For the text-containing cell, return its midpoint in [X, Y] coordinate format. 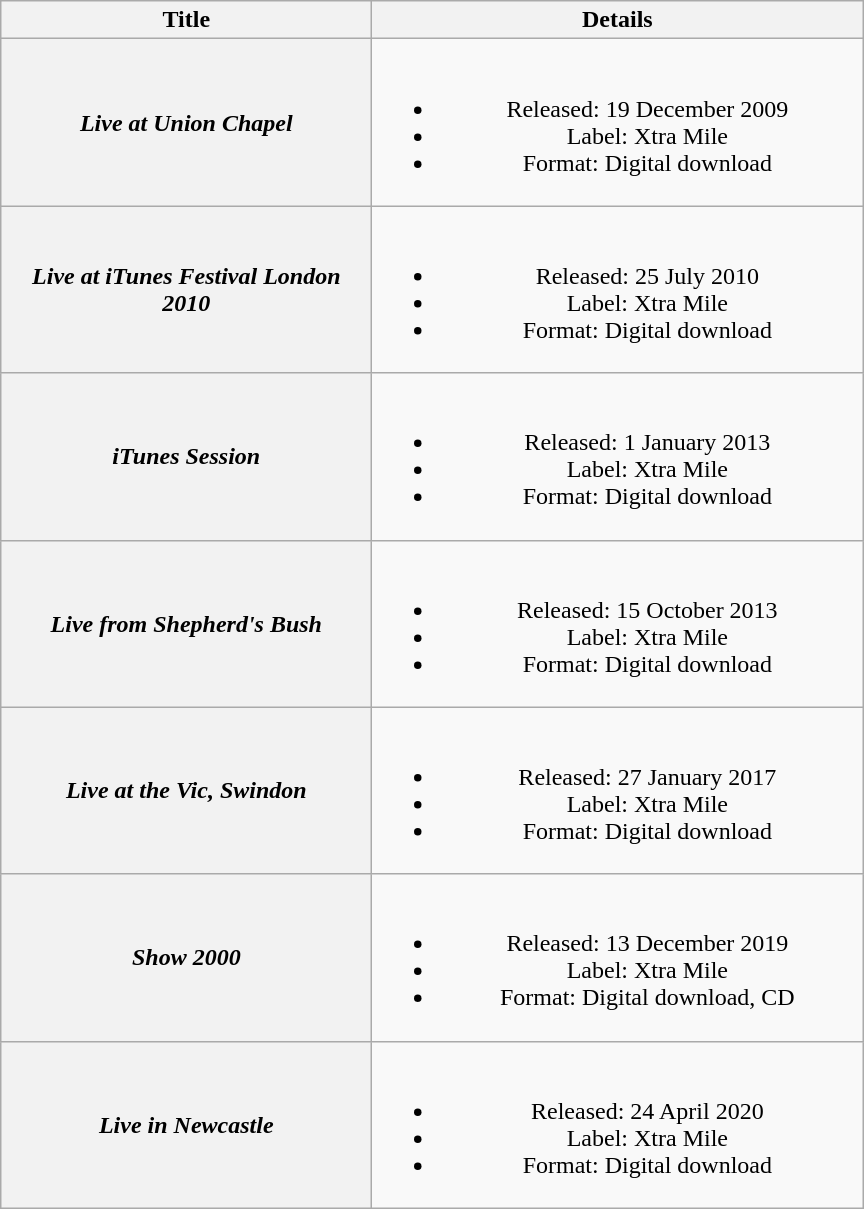
Title [186, 20]
Released: 24 April 2020Label: Xtra MileFormat: Digital download [618, 1124]
Live in Newcastle [186, 1124]
iTunes Session [186, 456]
Details [618, 20]
Released: 19 December 2009Label: Xtra MileFormat: Digital download [618, 122]
Show 2000 [186, 958]
Live from Shepherd's Bush [186, 624]
Released: 27 January 2017Label: Xtra MileFormat: Digital download [618, 790]
Released: 15 October 2013Label: Xtra MileFormat: Digital download [618, 624]
Live at the Vic, Swindon [186, 790]
Released: 25 July 2010Label: Xtra MileFormat: Digital download [618, 290]
Live at Union Chapel [186, 122]
Live at iTunes Festival London 2010 [186, 290]
Released: 1 January 2013Label: Xtra MileFormat: Digital download [618, 456]
Released: 13 December 2019Label: Xtra MileFormat: Digital download, CD [618, 958]
